For the text-containing cell, return its midpoint in [x, y] coordinate format. 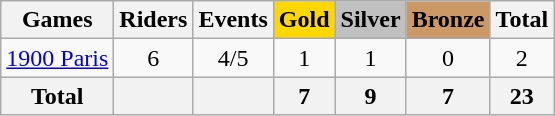
0 [448, 58]
9 [370, 96]
2 [522, 58]
Events [233, 20]
Silver [370, 20]
4/5 [233, 58]
Gold [304, 20]
6 [154, 58]
Bronze [448, 20]
Games [58, 20]
1900 Paris [58, 58]
Riders [154, 20]
23 [522, 96]
